Return the (x, y) coordinate for the center point of the cell that contains the specified text.  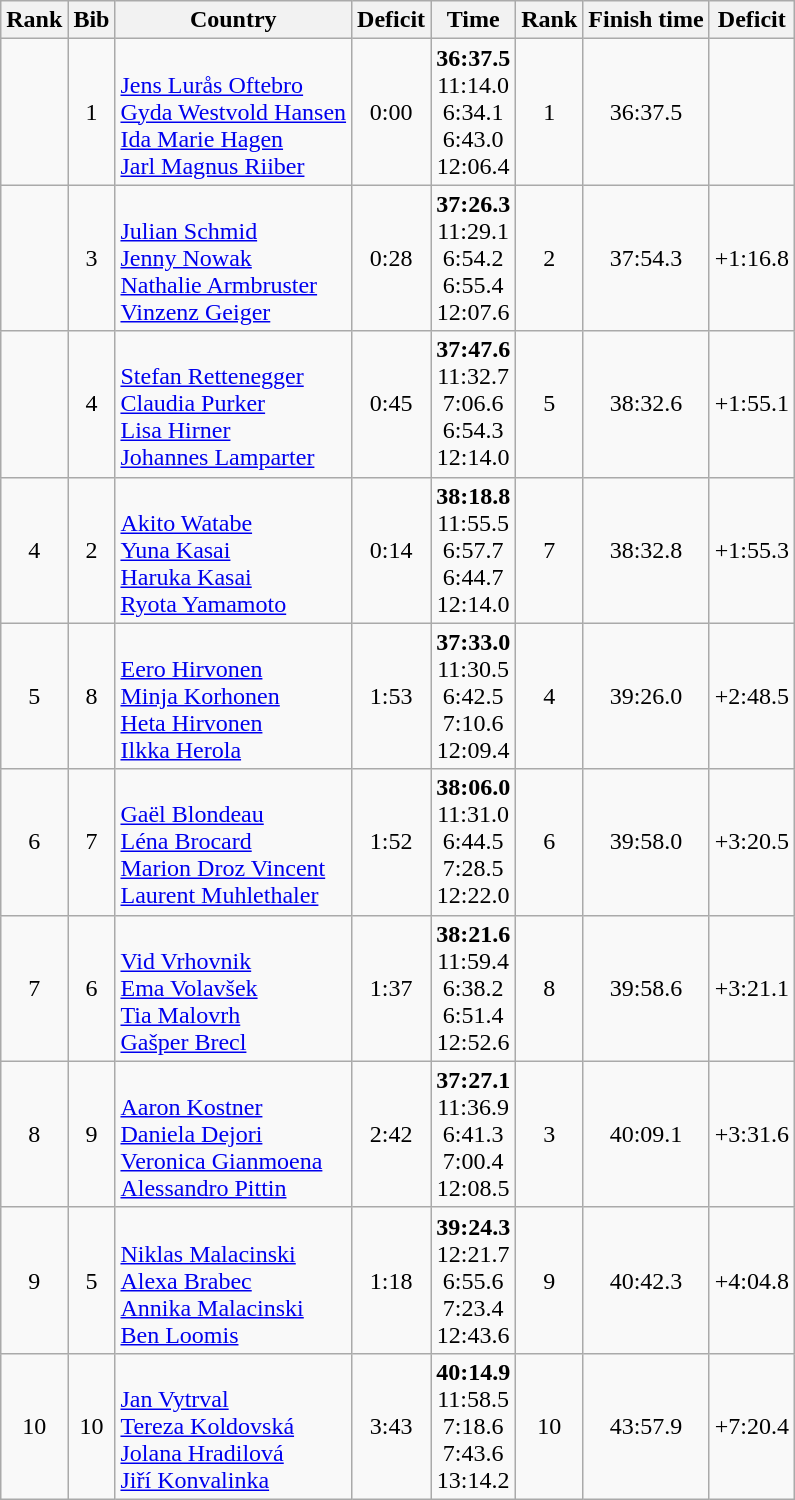
40:42.3 (646, 1280)
2:42 (392, 1134)
37:47.611:32.77:06.66:54.312:14.0 (474, 404)
36:37.511:14.06:34.16:43.012:06.4 (474, 112)
Country (234, 20)
Niklas MalacinskiAlexa BrabecAnnika MalacinskiBen Loomis (234, 1280)
39:58.6 (646, 988)
0:28 (392, 258)
39:58.0 (646, 842)
38:32.8 (646, 550)
Aaron KostnerDaniela DejoriVeronica GianmoenaAlessandro Pittin (234, 1134)
0:00 (392, 112)
3:43 (392, 1426)
+3:21.1 (752, 988)
+2:48.5 (752, 696)
36:37.5 (646, 112)
1:52 (392, 842)
39:24.312:21.76:55.67:23.412:43.6 (474, 1280)
37:26.311:29.16:54.26:55.412:07.6 (474, 258)
+3:31.6 (752, 1134)
Julian SchmidJenny NowakNathalie ArmbrusterVinzenz Geiger (234, 258)
+1:16.8 (752, 258)
40:14.911:58.57:18.67:43.613:14.2 (474, 1426)
39:26.0 (646, 696)
+4:04.8 (752, 1280)
38:32.6 (646, 404)
38:21.611:59.46:38.26:51.412:52.6 (474, 988)
1:18 (392, 1280)
Bib (92, 20)
1:53 (392, 696)
0:45 (392, 404)
37:27.111:36.96:41.37:00.412:08.5 (474, 1134)
1:37 (392, 988)
Vid VrhovnikEma VolavšekTia MalovrhGašper Brecl (234, 988)
37:33.011:30.56:42.57:10.612:09.4 (474, 696)
Gaël BlondeauLéna BrocardMarion Droz VincentLaurent Muhlethaler (234, 842)
Finish time (646, 20)
Time (474, 20)
+1:55.3 (752, 550)
+3:20.5 (752, 842)
40:09.1 (646, 1134)
+7:20.4 (752, 1426)
0:14 (392, 550)
43:57.9 (646, 1426)
Eero HirvonenMinja KorhonenHeta HirvonenIlkka Herola (234, 696)
38:06.011:31.06:44.57:28.512:22.0 (474, 842)
Akito WatabeYuna KasaiHaruka KasaiRyota Yamamoto (234, 550)
Stefan RetteneggerClaudia PurkerLisa HirnerJohannes Lamparter (234, 404)
Jan VytrvalTereza KoldovskáJolana HradilováJiří Konvalinka (234, 1426)
Jens Lurås OftebroGyda Westvold HansenIda Marie HagenJarl Magnus Riiber (234, 112)
38:18.811:55.56:57.76:44.712:14.0 (474, 550)
37:54.3 (646, 258)
+1:55.1 (752, 404)
